Identify which cell holds the provided text, then report its [x, y] central coordinate. 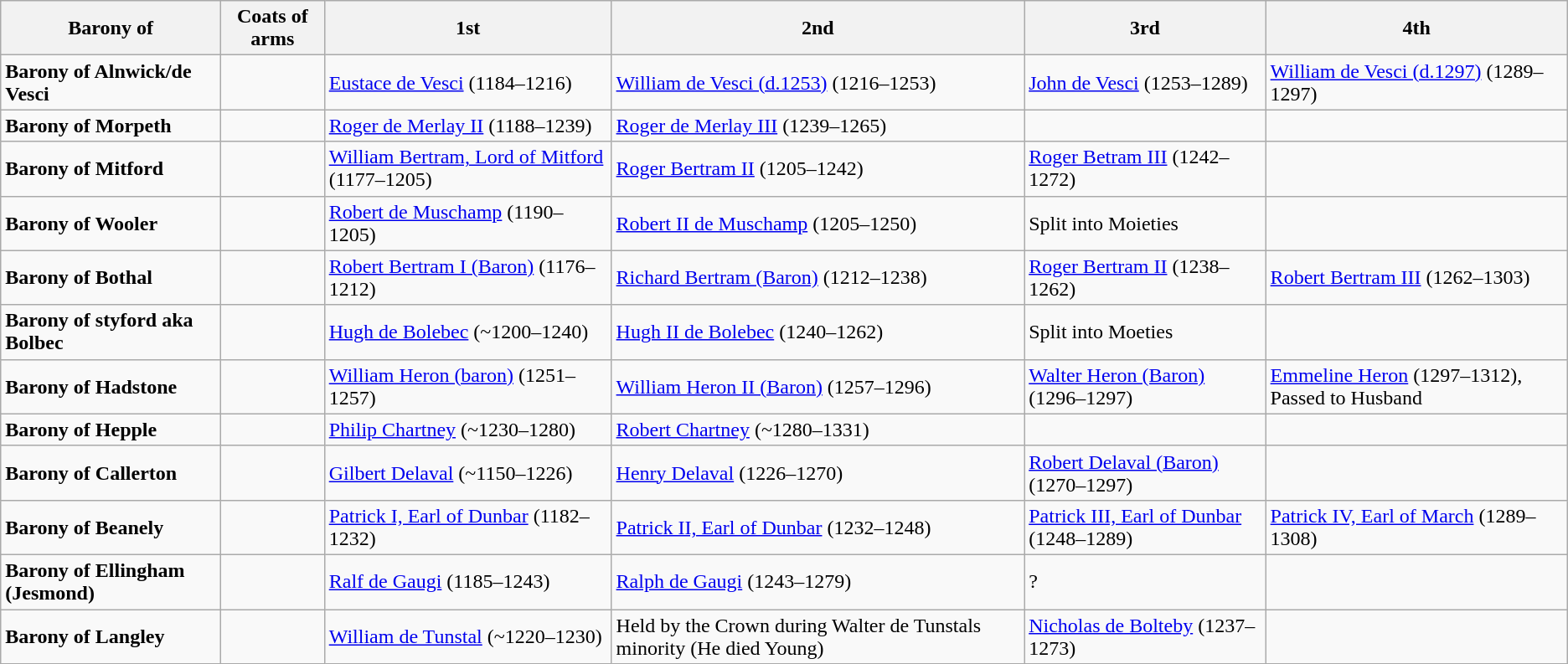
Barony of [111, 28]
Robert de Muschamp (1190–1205) [467, 223]
Robert II de Muschamp (1205–1250) [818, 223]
Coats of arms [272, 28]
Barony of Mitford [111, 169]
Roger Bertram II (1205–1242) [818, 169]
Split into Moeties [1145, 332]
Barony of Ellingham (Jesmond) [111, 581]
Barony of Beanely [111, 528]
Barony of Callerton [111, 472]
Patrick III, Earl of Dunbar (1248–1289) [1145, 528]
Split into Moieties [1145, 223]
William de Vesci (d.1297) (1289–1297) [1416, 82]
Barony of styford aka Bolbec [111, 332]
1st [467, 28]
Barony of Bothal [111, 278]
? [1145, 581]
Ralf de Gaugi (1185–1243) [467, 581]
Robert Bertram I (Baron) (1176–1212) [467, 278]
Roger Betram III (1242–1272) [1145, 169]
Hugh II de Bolebec (1240–1262) [818, 332]
2nd [818, 28]
Emmeline Heron (1297–1312), Passed to Husband [1416, 387]
3rd [1145, 28]
Barony of Hadstone [111, 387]
William de Vesci (d.1253) (1216–1253) [818, 82]
Roger Bertram II (1238–1262) [1145, 278]
John de Vesci (1253–1289) [1145, 82]
Hugh de Bolebec (~1200–1240) [467, 332]
Patrick II, Earl of Dunbar (1232–1248) [818, 528]
Nicholas de Bolteby (1237–1273) [1145, 636]
Barony of Langley [111, 636]
Roger de Merlay II (1188–1239) [467, 126]
Roger de Merlay III (1239–1265) [818, 126]
William Heron II (Baron) (1257–1296) [818, 387]
Barony of Alnwick/de Vesci [111, 82]
Barony of Morpeth [111, 126]
William Heron (baron) (1251–1257) [467, 387]
Patrick I, Earl of Dunbar (1182–1232) [467, 528]
Henry Delaval (1226–1270) [818, 472]
Eustace de Vesci (1184–1216) [467, 82]
Richard Bertram (Baron) (1212–1238) [818, 278]
Philip Chartney (~1230–1280) [467, 430]
Walter Heron (Baron) (1296–1297) [1145, 387]
4th [1416, 28]
William de Tunstal (~1220–1230) [467, 636]
Barony of Hepple [111, 430]
Robert Delaval (Baron) (1270–1297) [1145, 472]
Robert Bertram III (1262–1303) [1416, 278]
Gilbert Delaval (~1150–1226) [467, 472]
William Bertram, Lord of Mitford (1177–1205) [467, 169]
Robert Chartney (~1280–1331) [818, 430]
Ralph de Gaugi (1243–1279) [818, 581]
Patrick IV, Earl of March (1289–1308) [1416, 528]
Barony of Wooler [111, 223]
Held by the Crown during Walter de Tunstals minority (He died Young) [818, 636]
